Extract the [x, y] coordinate from the center of the cell holding the provided text.  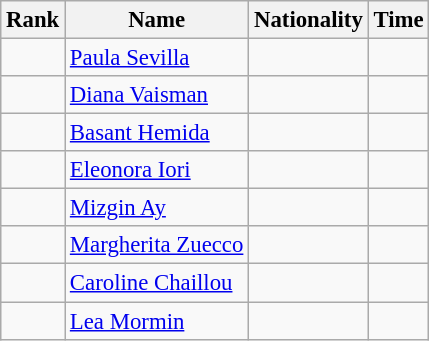
Nationality [308, 20]
Name [157, 20]
Rank [33, 20]
Paula Sevilla [157, 58]
Diana Vaisman [157, 95]
Mizgin Ay [157, 208]
Eleonora Iori [157, 170]
Time [398, 20]
Basant Hemida [157, 133]
Margherita Zuecco [157, 245]
Caroline Chaillou [157, 283]
Lea Mormin [157, 321]
